Output the (x, y) coordinate of the center of the cell containing the given text.  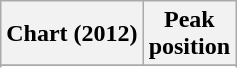
Chart (2012) (72, 34)
Peakposition (189, 34)
